Determine the [X, Y] coordinate at the center of the cell enclosing the given text.  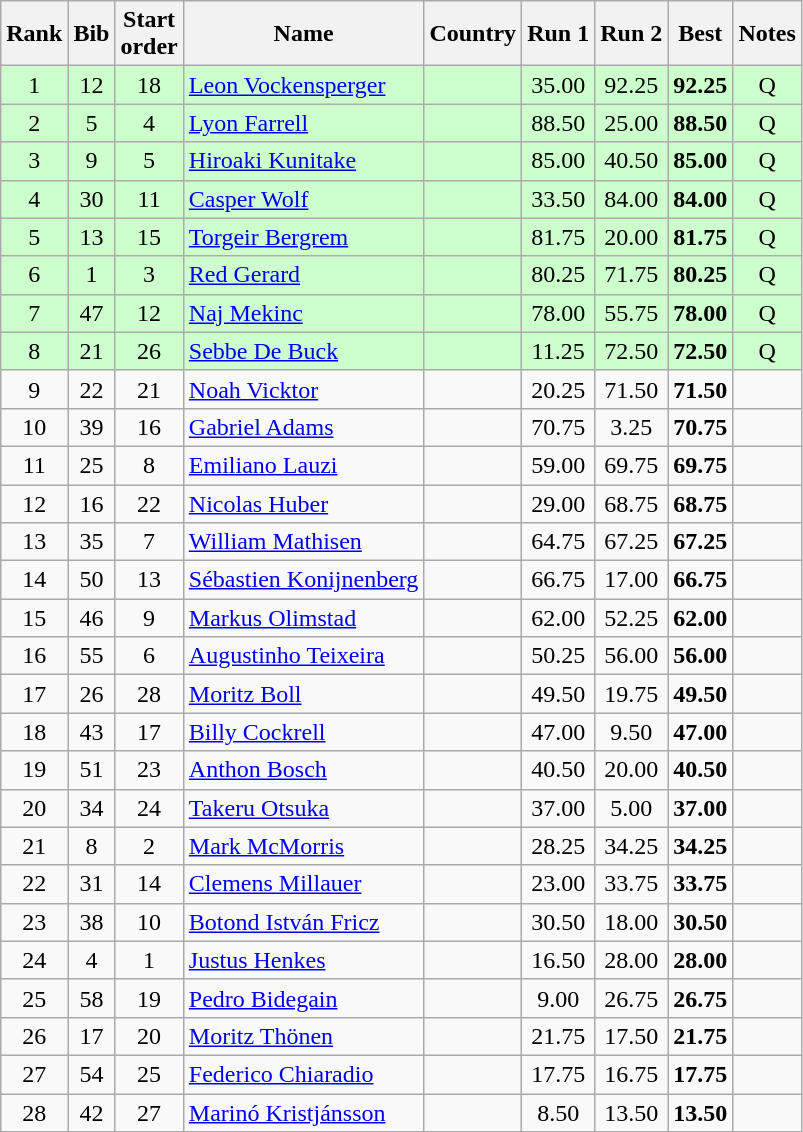
Clemens Millauer [304, 884]
Leon Vockensperger [304, 85]
Sébastien Konijnenberg [304, 580]
16.50 [558, 960]
Run 2 [632, 34]
28.25 [558, 846]
18.00 [632, 922]
Nicolas Huber [304, 503]
Emiliano Lauzi [304, 465]
Name [304, 34]
59.00 [558, 465]
Best [700, 34]
58 [92, 998]
Startorder [149, 34]
25.00 [632, 123]
Moritz Thönen [304, 1036]
71.75 [632, 275]
Gabriel Adams [304, 427]
64.75 [558, 542]
31 [92, 884]
52.25 [632, 618]
11.25 [558, 351]
35 [92, 542]
55 [92, 656]
Lyon Farrell [304, 123]
Notes [767, 34]
Takeru Otsuka [304, 808]
35.00 [558, 85]
Noah Vicktor [304, 389]
50.25 [558, 656]
Moritz Boll [304, 694]
17.50 [632, 1036]
33.50 [558, 199]
Billy Cockrell [304, 732]
Rank [34, 34]
54 [92, 1074]
9.00 [558, 998]
Naj Mekinc [304, 313]
William Mathisen [304, 542]
19.75 [632, 694]
Anthon Bosch [304, 770]
23.00 [558, 884]
17.00 [632, 580]
Sebbe De Buck [304, 351]
9.50 [632, 732]
29.00 [558, 503]
47 [92, 313]
Hiroaki Kunitake [304, 161]
34 [92, 808]
Justus Henkes [304, 960]
Botond István Fricz [304, 922]
Red Gerard [304, 275]
Mark McMorris [304, 846]
Casper Wolf [304, 199]
Pedro Bidegain [304, 998]
Torgeir Bergrem [304, 237]
20.25 [558, 389]
38 [92, 922]
Run 1 [558, 34]
Federico Chiaradio [304, 1074]
5.00 [632, 808]
Markus Olimstad [304, 618]
Augustinho Teixeira [304, 656]
46 [92, 618]
16.75 [632, 1074]
8.50 [558, 1113]
30 [92, 199]
50 [92, 580]
39 [92, 427]
Bib [92, 34]
43 [92, 732]
3.25 [632, 427]
42 [92, 1113]
51 [92, 770]
Marinó Kristjánsson [304, 1113]
Country [473, 34]
55.75 [632, 313]
